Output the (x, y) coordinate of the center of the cell containing the given text.  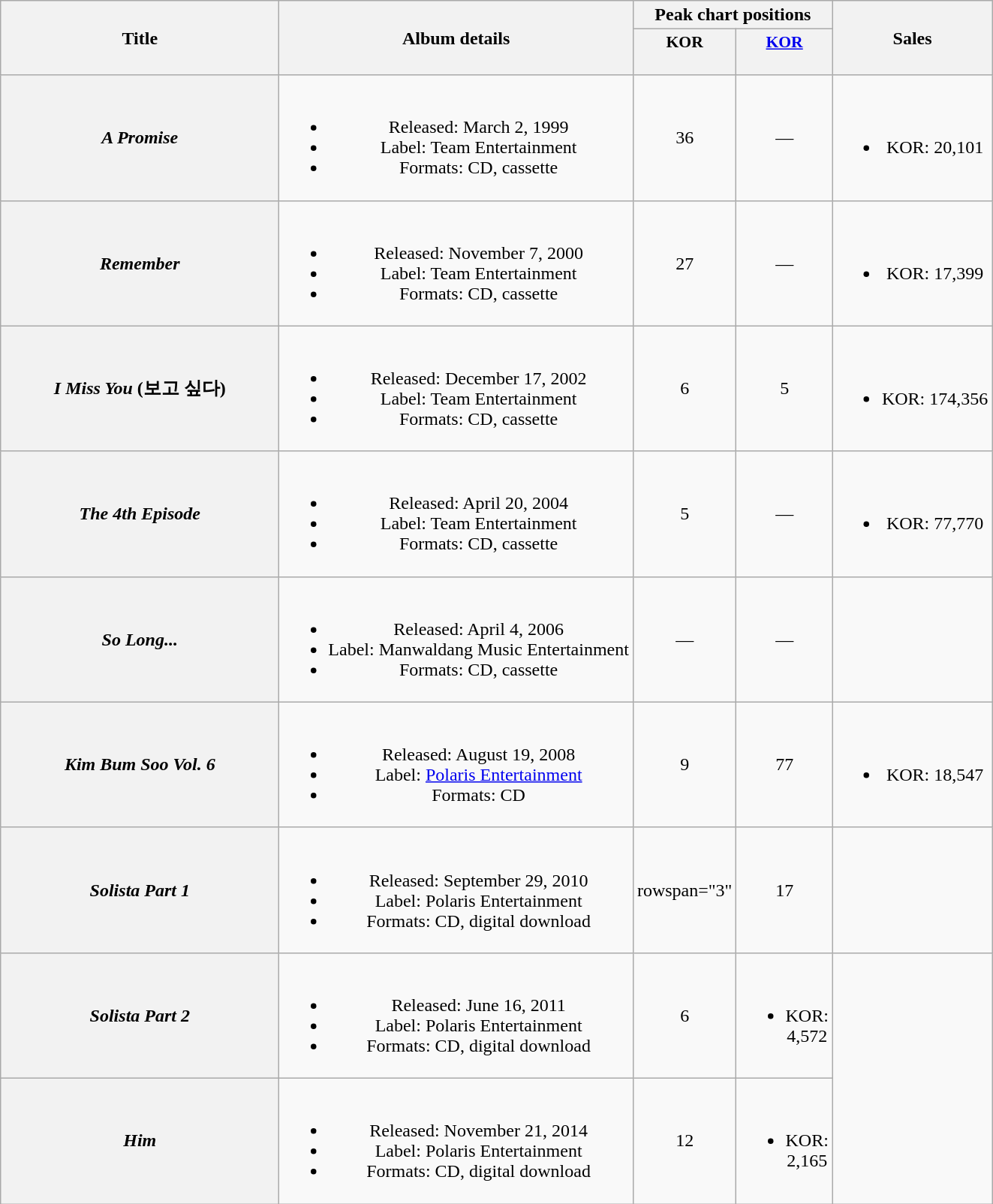
Released: June 16, 2011Label: Polaris EntertainmentFormats: CD, digital download (456, 1015)
KOR: 20,101 (912, 138)
So Long... (140, 640)
12 (685, 1141)
KOR: 2,165 (784, 1141)
Released: September 29, 2010Label: Polaris EntertainmentFormats: CD, digital download (456, 890)
Solista Part 1 (140, 890)
I Miss You (보고 싶다) (140, 389)
A Promise (140, 138)
Remember (140, 263)
17 (784, 890)
77 (784, 764)
Solista Part 2 (140, 1015)
KOR: 17,399 (912, 263)
Released: August 19, 2008Label: Polaris EntertainmentFormats: CD (456, 764)
Released: March 2, 1999Label: Team EntertainmentFormats: CD, cassette (456, 138)
Album details (456, 38)
KOR: 77,770 (912, 513)
9 (685, 764)
KOR: 174,356 (912, 389)
27 (685, 263)
Kim Bum Soo Vol. 6 (140, 764)
KOR: 4,572 (784, 1015)
36 (685, 138)
Released: November 7, 2000Label: Team EntertainmentFormats: CD, cassette (456, 263)
Sales (912, 38)
Him (140, 1141)
rowspan="3" (685, 890)
Title (140, 38)
Peak chart positions (733, 15)
Released: December 17, 2002Label: Team EntertainmentFormats: CD, cassette (456, 389)
The 4th Episode (140, 513)
Released: April 4, 2006Label: Manwaldang Music EntertainmentFormats: CD, cassette (456, 640)
KOR: 18,547 (912, 764)
Released: April 20, 2004Label: Team EntertainmentFormats: CD, cassette (456, 513)
Released: November 21, 2014Label: Polaris EntertainmentFormats: CD, digital download (456, 1141)
